Pinpoint the cell where the given text exists, returning its (x, y) midpoint coordinate. 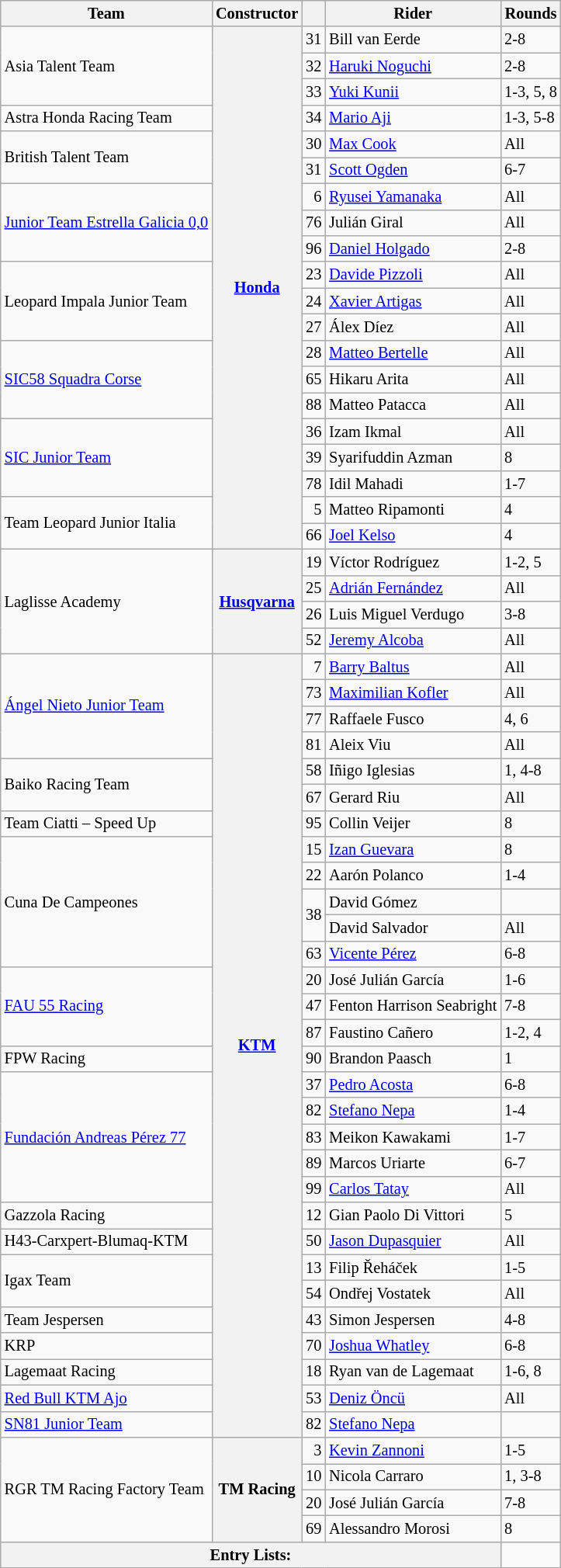
Aleix Viu (413, 745)
Idil Mahadi (413, 484)
Bill van Eerde (413, 40)
KRP (106, 1346)
Luis Miguel Verdugo (413, 614)
Team Jespersen (106, 1320)
Fundación Andreas Pérez 77 (106, 1136)
Matteo Ripamonti (413, 510)
83 (313, 1137)
63 (313, 954)
Daniel Holgado (413, 248)
Jeremy Alcoba (413, 640)
Asia Talent Team (106, 65)
British Talent Team (106, 157)
Aarón Polanco (413, 876)
70 (313, 1346)
Joshua Whatley (413, 1346)
Meikon Kawakami (413, 1137)
Team Ciatti – Speed Up (106, 824)
50 (313, 1241)
7 (313, 667)
Rounds (531, 13)
66 (313, 536)
22 (313, 876)
95 (313, 824)
10 (313, 1476)
1-2, 4 (531, 1032)
Gerard Riu (413, 797)
96 (313, 248)
TM Racing (257, 1489)
Deniz Öncü (413, 1398)
Alessandro Morosi (413, 1528)
65 (313, 380)
Vicente Pérez (413, 954)
36 (313, 432)
3 (313, 1450)
Husqvarna (257, 601)
Collin Veijer (413, 824)
Laglisse Academy (106, 601)
34 (313, 118)
33 (313, 92)
1-6, 8 (531, 1372)
Kevin Zannoni (413, 1450)
99 (313, 1189)
Gian Paolo Di Vittori (413, 1216)
Izam Ikmal (413, 432)
Honda (257, 287)
43 (313, 1320)
54 (313, 1294)
Matteo Bertelle (413, 353)
13 (313, 1268)
38 (313, 914)
Yuki Kunii (413, 92)
58 (313, 771)
Xavier Artigas (413, 301)
81 (313, 745)
Baiko Racing Team (106, 784)
Cuna De Campeones (106, 901)
37 (313, 1084)
Entry Lists: (251, 1555)
SN81 Junior Team (106, 1424)
90 (313, 1059)
3-8 (531, 614)
4, 6 (531, 719)
78 (313, 484)
Maximilian Kofler (413, 692)
87 (313, 1032)
David Salvador (413, 928)
Ryusei Yamanaka (413, 196)
1-3, 5-8 (531, 118)
FPW Racing (106, 1059)
H43-Carxpert-Blumaq-KTM (106, 1241)
Ondřej Vostatek (413, 1294)
Astra Honda Racing Team (106, 118)
Víctor Rodríguez (413, 562)
Nicola Carraro (413, 1476)
Igax Team (106, 1281)
Faustino Cañero (413, 1032)
Matteo Patacca (413, 405)
12 (313, 1216)
53 (313, 1398)
Davide Pizzoli (413, 275)
Max Cook (413, 144)
Fenton Harrison Seabright (413, 1006)
Iñigo Iglesias (413, 771)
77 (313, 719)
1-3, 5, 8 (531, 92)
Simon Jespersen (413, 1320)
25 (313, 588)
FAU 55 Racing (106, 1006)
19 (313, 562)
Leopard Impala Junior Team (106, 301)
28 (313, 353)
SIC58 Squadra Corse (106, 379)
1, 3-8 (531, 1476)
Jason Dupasquier (413, 1241)
Álex Díez (413, 327)
Mario Aji (413, 118)
Gazzola Racing (106, 1216)
Rider (413, 13)
RGR TM Racing Factory Team (106, 1489)
1-2, 5 (531, 562)
Hikaru Arita (413, 380)
69 (313, 1528)
Ángel Nieto Junior Team (106, 706)
6 (313, 196)
Brandon Paasch (413, 1059)
Izan Guevara (413, 849)
89 (313, 1163)
39 (313, 457)
23 (313, 275)
Junior Team Estrella Galicia 0,0 (106, 222)
52 (313, 640)
Red Bull KTM Ajo (106, 1398)
Haruki Noguchi (413, 66)
Adrián Fernández (413, 588)
1-6 (531, 980)
Joel Kelso (413, 536)
Team (106, 13)
88 (313, 405)
Lagemaat Racing (106, 1372)
Raffaele Fusco (413, 719)
Ryan van de Lagemaat (413, 1372)
67 (313, 797)
4-8 (531, 1320)
Pedro Acosta (413, 1084)
76 (313, 223)
Julián Giral (413, 223)
27 (313, 327)
KTM (257, 1046)
Syarifuddin Azman (413, 457)
David Gómez (413, 902)
32 (313, 66)
SIC Junior Team (106, 458)
Constructor (257, 13)
Team Leopard Junior Italia (106, 523)
1 (531, 1059)
15 (313, 849)
47 (313, 1006)
30 (313, 144)
26 (313, 614)
18 (313, 1372)
Marcos Uriarte (413, 1163)
Filip Řeháček (413, 1268)
1, 4-8 (531, 771)
24 (313, 301)
Scott Ogden (413, 170)
Carlos Tatay (413, 1189)
Barry Baltus (413, 667)
73 (313, 692)
